Capture the cell that displays the provided text and extract its [x, y] central coordinate. 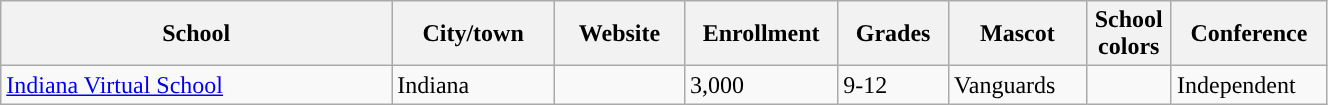
9-12 [894, 85]
Indiana Virtual School [196, 85]
Mascot [1018, 34]
School colors [1128, 34]
Grades [894, 34]
School [196, 34]
City/town [474, 34]
Vanguards [1018, 85]
Independent [1248, 85]
3,000 [762, 85]
Enrollment [762, 34]
Website [619, 34]
Conference [1248, 34]
Indiana [474, 85]
